Output the [x, y] coordinate of the center of the cell containing the given text.  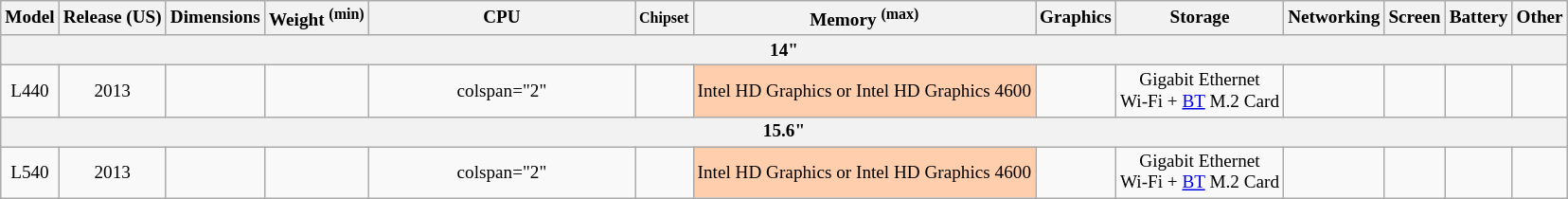
Networking [1334, 19]
L540 [30, 172]
Dimensions [215, 19]
Battery [1479, 19]
Other [1540, 19]
CPU [502, 19]
Model [30, 19]
Graphics [1076, 19]
14" [784, 50]
L440 [30, 91]
Chipset [664, 19]
Weight (min) [316, 19]
Storage [1199, 19]
15.6" [784, 132]
Screen [1415, 19]
Memory (max) [864, 19]
Release (US) [112, 19]
